Pinpoint the cell where the given text exists, returning its [x, y] midpoint coordinate. 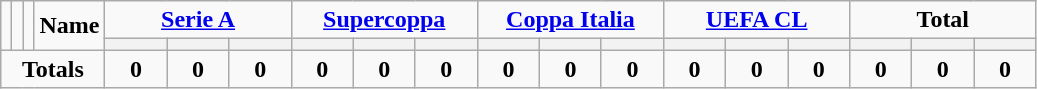
Coppa Italia [570, 20]
Totals [53, 69]
Supercoppa [384, 20]
UEFA CL [757, 20]
Name [70, 26]
Serie A [198, 20]
Total [943, 20]
